Pinpoint the cell where the given text exists, returning its (X, Y) midpoint coordinate. 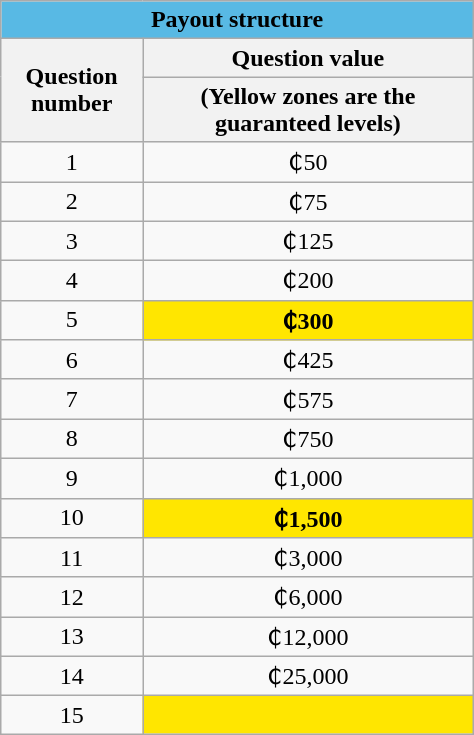
₵1,500 (308, 518)
₵575 (308, 399)
8 (72, 439)
12 (72, 597)
₵3,000 (308, 558)
Question number (72, 90)
6 (72, 360)
10 (72, 518)
7 (72, 399)
₵12,000 (308, 637)
₵75 (308, 202)
₵425 (308, 360)
2 (72, 202)
(Yellow zones are the guaranteed levels) (308, 110)
₵300 (308, 320)
14 (72, 676)
₵1,000 (308, 478)
11 (72, 558)
15 (72, 715)
13 (72, 637)
9 (72, 478)
₵6,000 (308, 597)
₵125 (308, 241)
₵50 (308, 162)
1 (72, 162)
Payout structure (237, 20)
₵200 (308, 281)
₵25,000 (308, 676)
Question value (308, 58)
5 (72, 320)
4 (72, 281)
₵750 (308, 439)
3 (72, 241)
